Extract the [x, y] coordinate from the center of the cell holding the provided text.  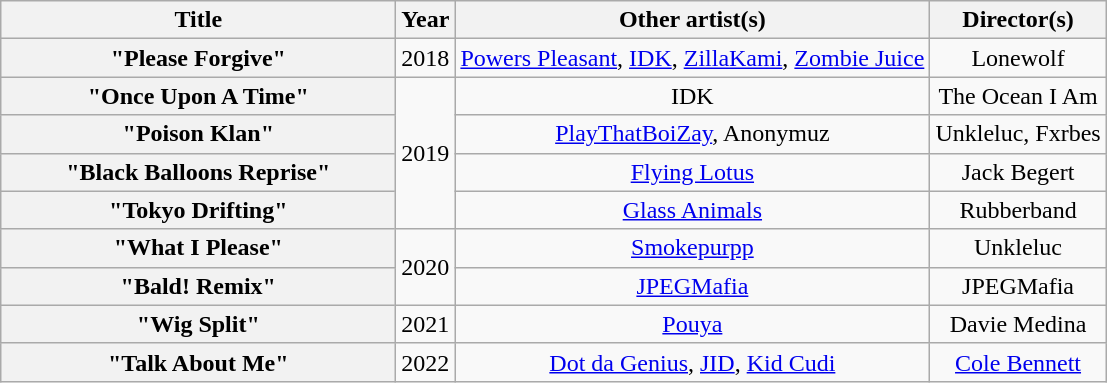
Dot da Genius, JID, Kid Cudi [692, 362]
2022 [426, 362]
Flying Lotus [692, 172]
IDK [692, 96]
"Talk About Me" [198, 362]
"Please Forgive" [198, 58]
The Ocean I Am [1018, 96]
Unkleluc, Fxrbes [1018, 134]
PlayThatBoiZay, Anonymuz [692, 134]
"What I Please" [198, 248]
Director(s) [1018, 20]
"Black Balloons Reprise" [198, 172]
Title [198, 20]
2020 [426, 267]
2018 [426, 58]
"Tokyo Drifting" [198, 210]
Lonewolf [1018, 58]
Year [426, 20]
"Bald! Remix" [198, 286]
2021 [426, 324]
Glass Animals [692, 210]
Pouya [692, 324]
"Wig Split" [198, 324]
Davie Medina [1018, 324]
"Poison Klan" [198, 134]
"Once Upon A Time" [198, 96]
Rubberband [1018, 210]
Other artist(s) [692, 20]
Unkleluc [1018, 248]
Jack Begert [1018, 172]
2019 [426, 153]
Smokepurpp [692, 248]
Cole Bennett [1018, 362]
Powers Pleasant, IDK, ZillaKami, Zombie Juice [692, 58]
